Search for the cell housing the specified text and yield its [x, y] center coordinate. 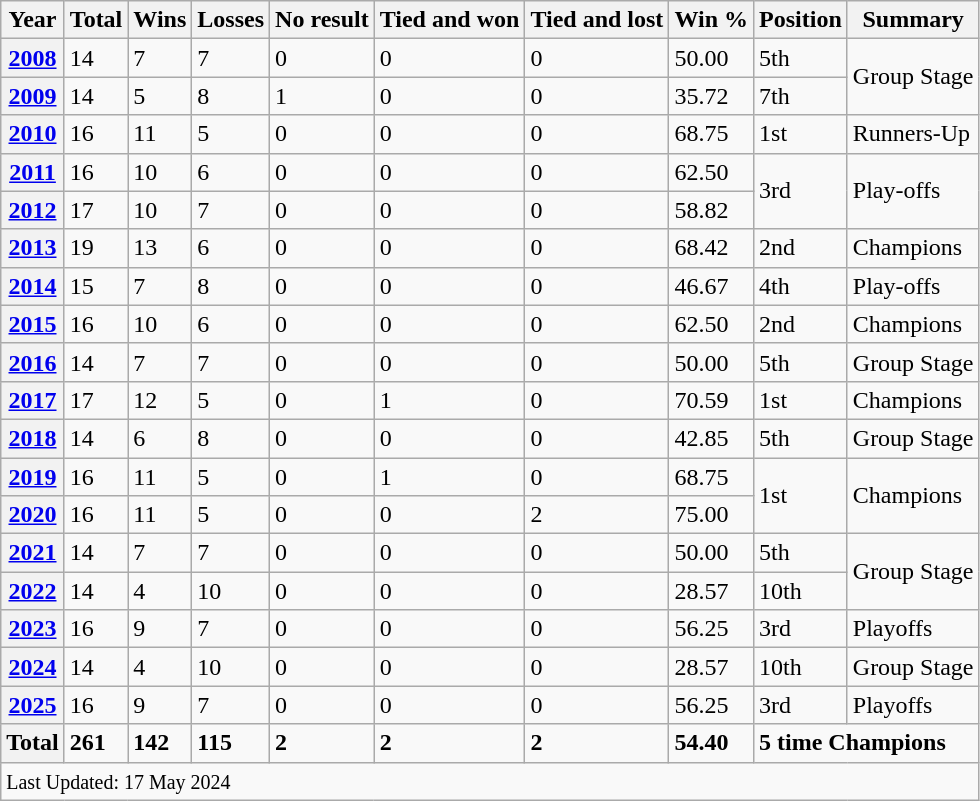
2024 [33, 667]
261 [96, 743]
2020 [33, 515]
Losses [231, 20]
2013 [33, 248]
Year [33, 20]
2017 [33, 400]
2022 [33, 591]
70.59 [712, 400]
68.42 [712, 248]
2014 [33, 286]
75.00 [712, 515]
2012 [33, 210]
2019 [33, 477]
46.67 [712, 286]
Tied and won [450, 20]
2010 [33, 134]
42.85 [712, 438]
54.40 [712, 743]
15 [96, 286]
2021 [33, 553]
2018 [33, 438]
7th [801, 96]
Runners-Up [913, 134]
13 [160, 248]
Position [801, 20]
2009 [33, 96]
5 time Champions [866, 743]
Win % [712, 20]
Wins [160, 20]
2015 [33, 324]
2016 [33, 362]
2008 [33, 58]
58.82 [712, 210]
Tied and lost [597, 20]
142 [160, 743]
19 [96, 248]
35.72 [712, 96]
4th [801, 286]
2025 [33, 705]
2011 [33, 172]
115 [231, 743]
No result [322, 20]
2023 [33, 629]
12 [160, 400]
Last Updated: 17 May 2024 [490, 781]
Summary [913, 20]
